Find where the given text appears and provide that cell's center as (X, Y) coordinate. 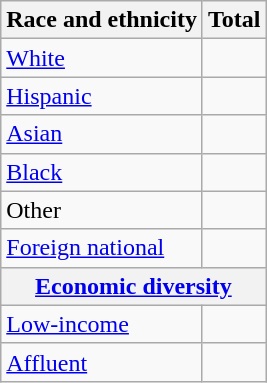
Hispanic (102, 96)
Black (102, 172)
Total (234, 20)
White (102, 58)
Asian (102, 134)
Economic diversity (134, 286)
Foreign national (102, 248)
Affluent (102, 362)
Low-income (102, 324)
Other (102, 210)
Race and ethnicity (102, 20)
